Scan for the cell matching the given text and deliver its (X, Y) coordinate at center. 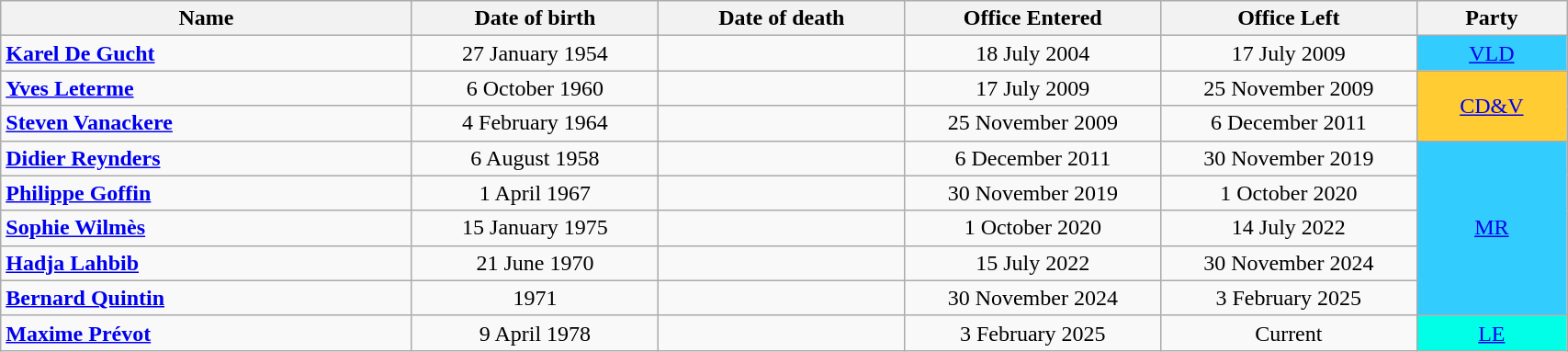
Office Entered (1032, 18)
6 August 1958 (535, 158)
Date of death (782, 18)
VLD (1492, 53)
15 January 1975 (535, 228)
14 July 2022 (1290, 228)
Philippe Goffin (206, 193)
Karel De Gucht (206, 53)
Steven Vanackere (206, 123)
4 February 1964 (535, 123)
Hadja Lahbib (206, 263)
Bernard Quintin (206, 298)
Office Left (1290, 18)
1971 (535, 298)
27 January 1954 (535, 53)
Yves Leterme (206, 88)
Maxime Prévot (206, 333)
MR (1492, 228)
Sophie Wilmès (206, 228)
15 July 2022 (1032, 263)
Didier Reynders (206, 158)
CD&V (1492, 106)
Name (206, 18)
1 April 1967 (535, 193)
Party (1492, 18)
LE (1492, 333)
Current (1290, 333)
21 June 1970 (535, 263)
6 October 1960 (535, 88)
9 April 1978 (535, 333)
18 July 2004 (1032, 53)
Date of birth (535, 18)
